Detect which cell encompasses the target text, then output its (x, y) center coordinate. 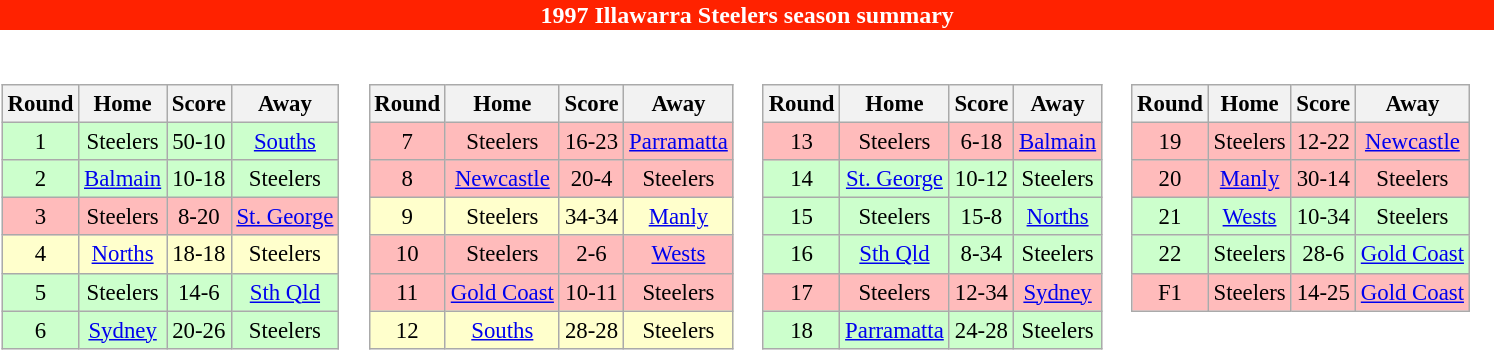
6-18 (982, 142)
50-10 (198, 142)
8-34 (982, 254)
17 (801, 292)
13 (801, 142)
16-23 (592, 142)
9 (407, 217)
24-28 (982, 330)
14-25 (1324, 292)
6 (40, 330)
22 (1170, 254)
15-8 (982, 217)
12-22 (1324, 142)
15 (801, 217)
5 (40, 292)
20-4 (592, 179)
30-14 (1324, 179)
28-6 (1324, 254)
18 (801, 330)
2-6 (592, 254)
28-28 (592, 330)
12 (407, 330)
10-18 (198, 179)
16 (801, 254)
14 (801, 179)
10 (407, 254)
3 (40, 217)
18-18 (198, 254)
8-20 (198, 217)
4 (40, 254)
10-12 (982, 179)
21 (1170, 217)
11 (407, 292)
20 (1170, 179)
1997 Illawarra Steelers season summary (747, 15)
10-34 (1324, 217)
2 (40, 179)
F1 (1170, 292)
19 (1170, 142)
10-11 (592, 292)
34-34 (592, 217)
12-34 (982, 292)
1 (40, 142)
8 (407, 179)
20-26 (198, 330)
7 (407, 142)
14-6 (198, 292)
